Find where the given text appears and provide that cell's center as (X, Y) coordinate. 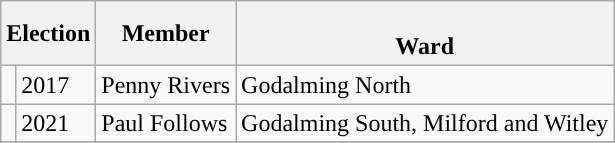
2021 (56, 123)
Godalming South, Milford and Witley (425, 123)
2017 (56, 85)
Ward (425, 34)
Godalming North (425, 85)
Paul Follows (166, 123)
Election (48, 34)
Member (166, 34)
Penny Rivers (166, 85)
